Return the [x, y] coordinate for the center point of the cell that contains the specified text.  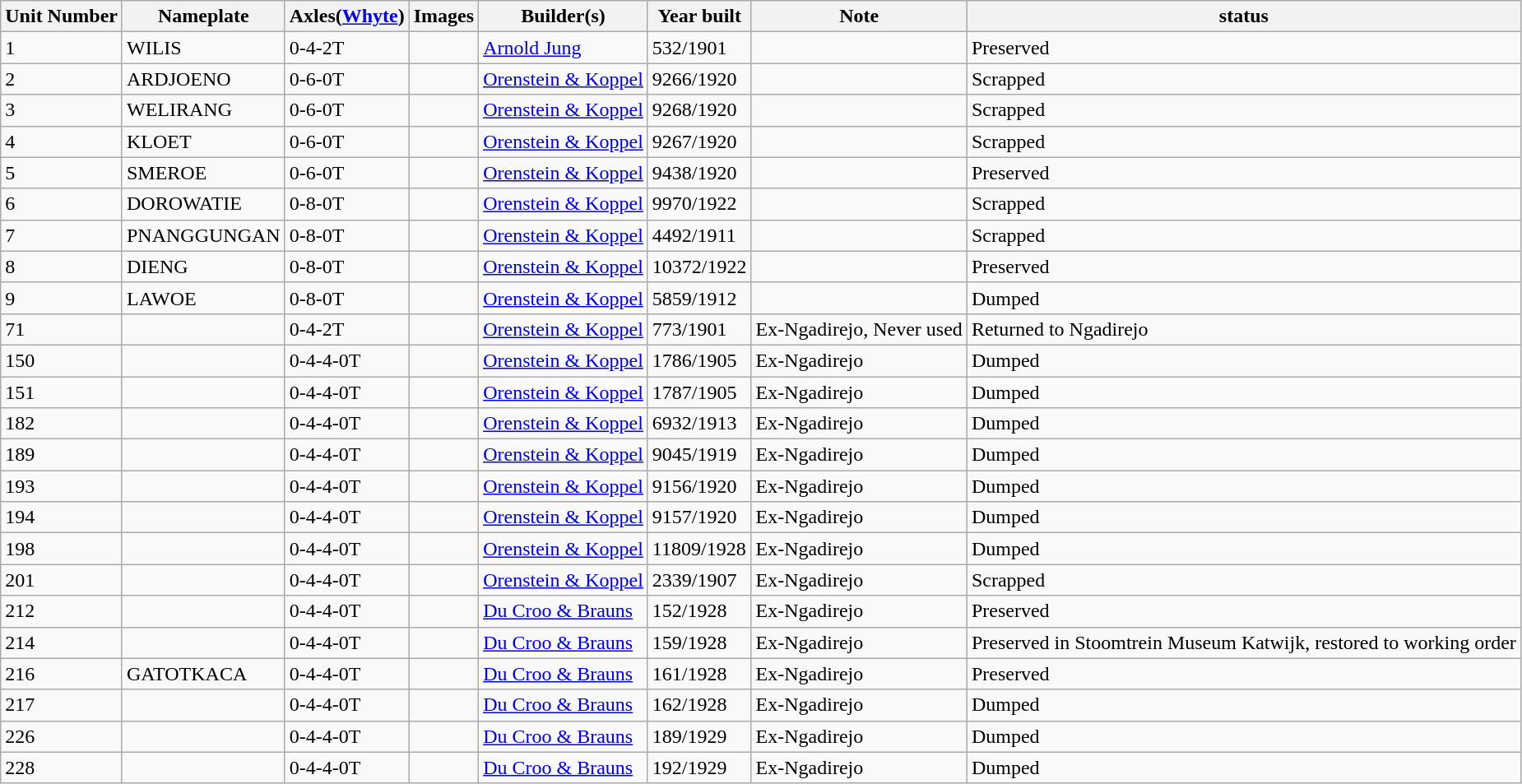
6 [62, 204]
532/1901 [699, 48]
1 [62, 48]
Builder(s) [564, 16]
192/1929 [699, 768]
status [1244, 16]
193 [62, 486]
LAWOE [203, 298]
151 [62, 392]
ARDJOENO [203, 79]
WELIRANG [203, 110]
198 [62, 549]
9970/1922 [699, 204]
Ex-Ngadirejo, Never used [859, 329]
1786/1905 [699, 360]
Nameplate [203, 16]
162/1928 [699, 705]
182 [62, 424]
Returned to Ngadirejo [1244, 329]
11809/1928 [699, 549]
9 [62, 298]
150 [62, 360]
6932/1913 [699, 424]
PNANGGUNGAN [203, 235]
Axles(Whyte) [347, 16]
KLOET [203, 141]
5 [62, 173]
71 [62, 329]
217 [62, 705]
DIENG [203, 267]
189 [62, 455]
Unit Number [62, 16]
194 [62, 517]
161/1928 [699, 674]
9156/1920 [699, 486]
9267/1920 [699, 141]
9045/1919 [699, 455]
Year built [699, 16]
201 [62, 580]
2339/1907 [699, 580]
189/1929 [699, 736]
228 [62, 768]
9266/1920 [699, 79]
773/1901 [699, 329]
10372/1922 [699, 267]
9438/1920 [699, 173]
9268/1920 [699, 110]
9157/1920 [699, 517]
WILIS [203, 48]
4492/1911 [699, 235]
7 [62, 235]
2 [62, 79]
Arnold Jung [564, 48]
226 [62, 736]
SMEROE [203, 173]
1787/1905 [699, 392]
214 [62, 643]
8 [62, 267]
3 [62, 110]
159/1928 [699, 643]
152/1928 [699, 611]
212 [62, 611]
4 [62, 141]
Images [443, 16]
GATOTKACA [203, 674]
Note [859, 16]
216 [62, 674]
5859/1912 [699, 298]
Preserved in Stoomtrein Museum Katwijk, restored to working order [1244, 643]
DOROWATIE [203, 204]
